Return the [X, Y] coordinate for the center point of the cell that contains the specified text.  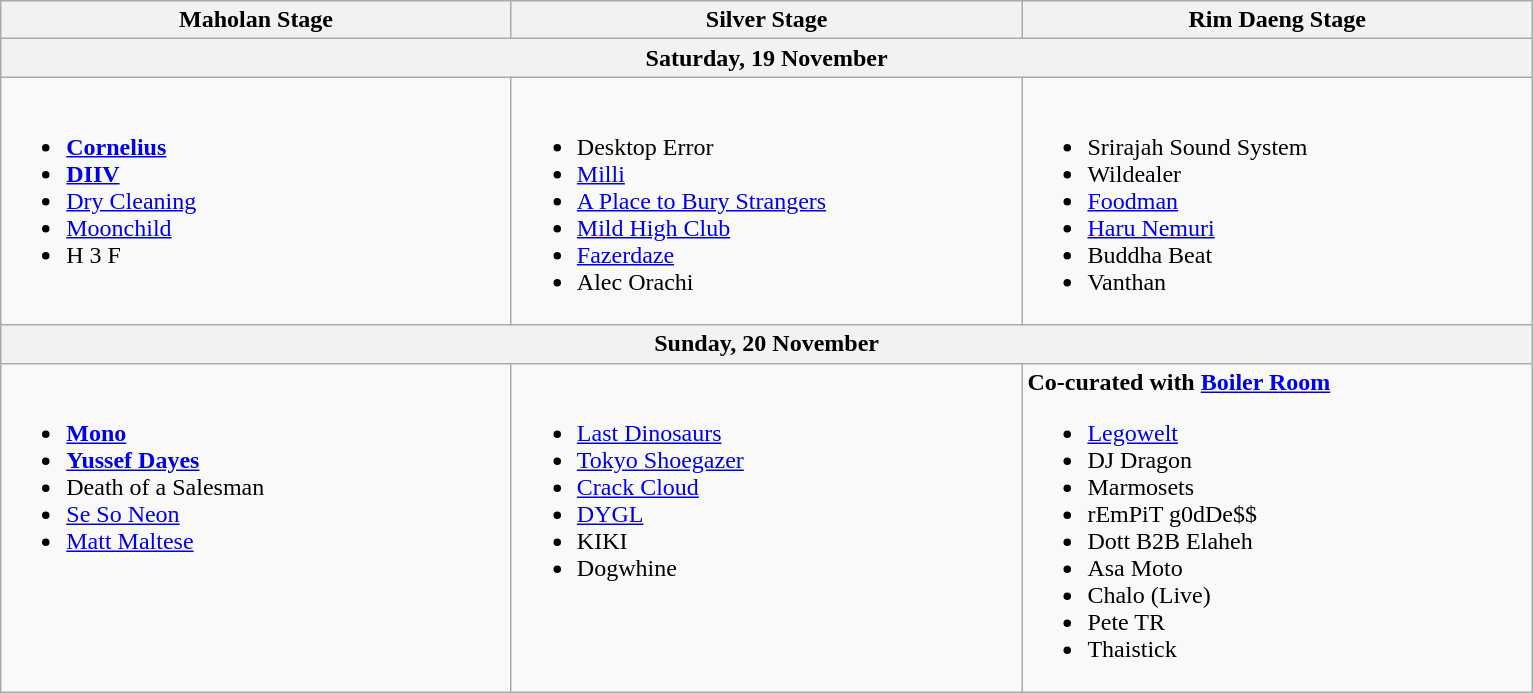
MonoYussef DayesDeath of a SalesmanSe So NeonMatt Maltese [256, 528]
Maholan Stage [256, 20]
Rim Daeng Stage [1278, 20]
Srirajah Sound SystemWildealerFoodmanHaru NemuriBuddha BeatVanthan [1278, 201]
Last DinosaursTokyo ShoegazerCrack CloudDYGLKIKIDogwhine [766, 528]
Desktop ErrorMilliA Place to Bury StrangersMild High ClubFazerdazeAlec Orachi [766, 201]
Sunday, 20 November [767, 344]
CorneliusDIIVDry CleaningMoonchildH 3 F [256, 201]
Saturday, 19 November [767, 58]
Silver Stage [766, 20]
Co-curated with Boiler RoomLegoweltDJ DragonMarmosetsrEmPiT g0dDe$$Dott B2B ElahehAsa MotoChalo (Live)Pete TRThaistick [1278, 528]
